From the cell containing the given text, extract its center point as (x, y) coordinate. 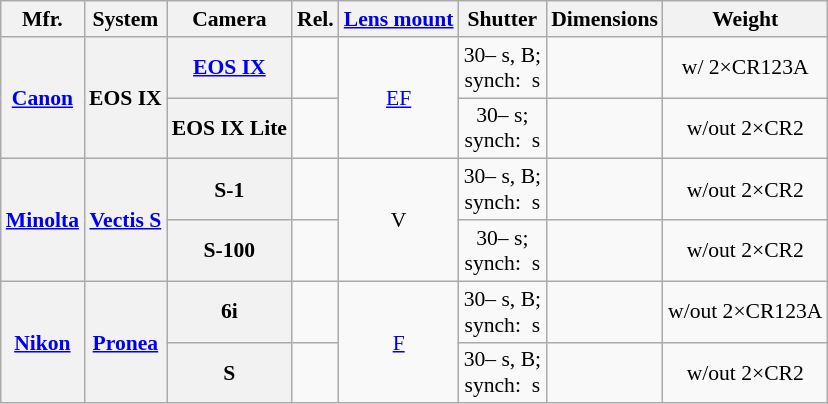
Weight (745, 19)
w/out 2×CR123A (745, 312)
Canon (42, 98)
Dimensions (604, 19)
Lens mount (399, 19)
Pronea (126, 342)
F (399, 342)
Shutter (502, 19)
Camera (230, 19)
S (230, 372)
EOS IX Lite (230, 128)
w/ 2×CR123A (745, 68)
Vectis S (126, 220)
V (399, 220)
System (126, 19)
Minolta (42, 220)
6i (230, 312)
Nikon (42, 342)
S-100 (230, 250)
S-1 (230, 190)
EF (399, 98)
Mfr. (42, 19)
Rel. (316, 19)
